Search for the cell housing the specified text and yield its (x, y) center coordinate. 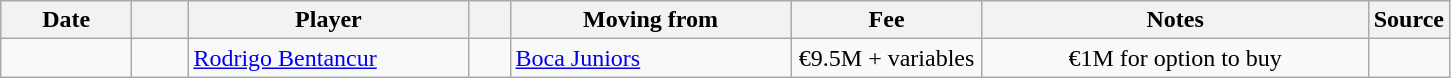
Player (328, 20)
Date (66, 20)
Rodrigo Bentancur (328, 58)
€1M for option to buy (1175, 58)
Boca Juniors (650, 58)
€9.5M + variables (886, 58)
Notes (1175, 20)
Source (1408, 20)
Fee (886, 20)
Moving from (650, 20)
